Provide the [X, Y] coordinate of the cell's center where the given text is located.  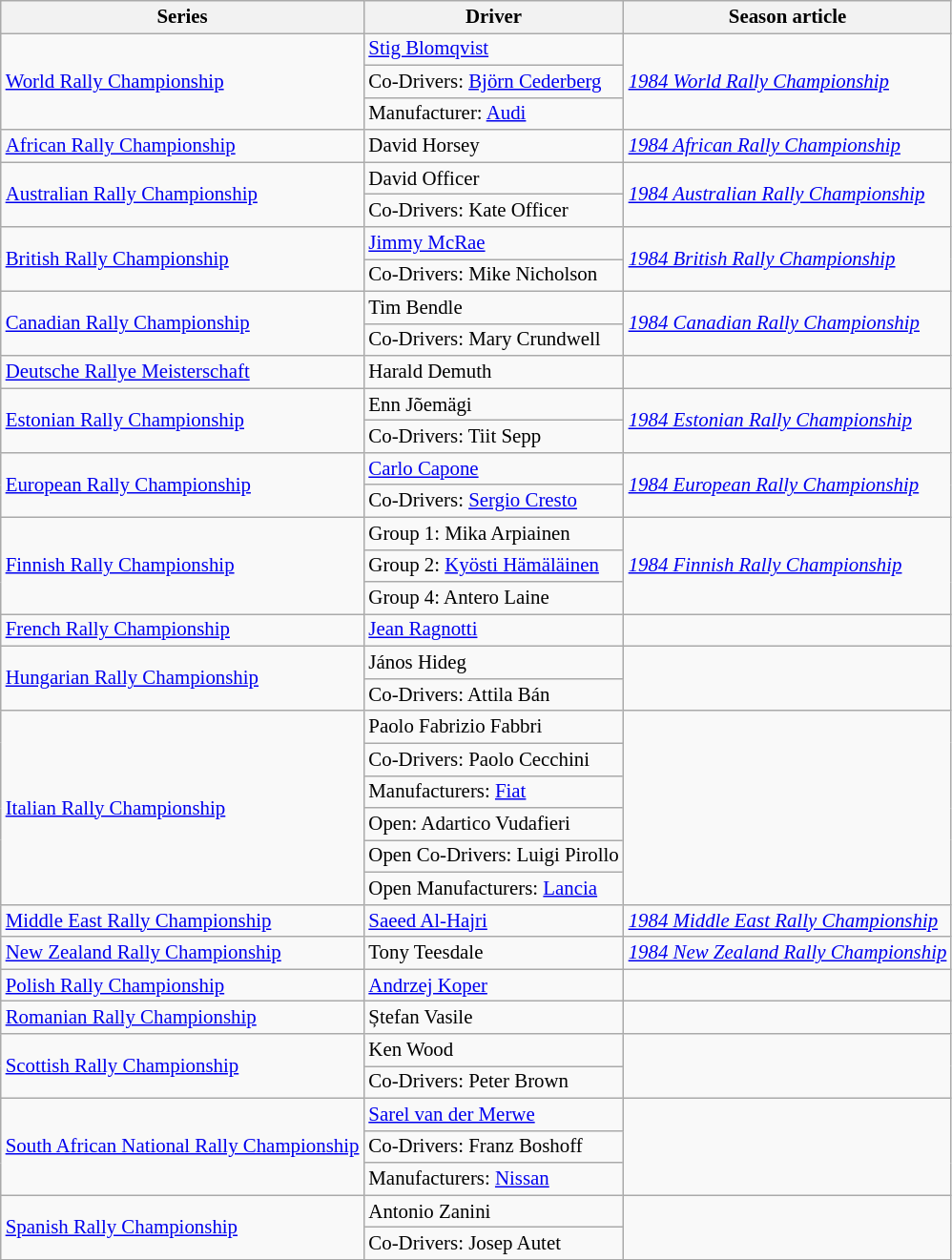
Spanish Rally Championship [183, 1228]
Open Manufacturers: Lancia [493, 888]
1984 British Rally Championship [788, 259]
French Rally Championship [183, 630]
South African National Rally Championship [183, 1146]
Group 1: Mika Arpiainen [493, 533]
Paolo Fabrizio Fabbri [493, 727]
Estonian Rally Championship [183, 421]
European Rally Championship [183, 485]
Co-Drivers: Sergio Cresto [493, 501]
Series [183, 17]
Ken Wood [493, 1050]
Co-Drivers: Paolo Cecchini [493, 759]
Co-Drivers: Tiit Sepp [493, 437]
Jean Ragnotti [493, 630]
Jimmy McRae [493, 243]
Co-Drivers: Mary Crundwell [493, 340]
David Officer [493, 178]
Scottish Rally Championship [183, 1066]
Manufacturers: Fiat [493, 792]
Sarel van der Merwe [493, 1114]
Canadian Rally Championship [183, 323]
Co-Drivers: Mike Nicholson [493, 275]
1984 World Rally Championship [788, 81]
1984 European Rally Championship [788, 485]
Enn Jõemägi [493, 404]
1984 Estonian Rally Championship [788, 421]
Finnish Rally Championship [183, 566]
Andrzej Koper [493, 985]
János Hideg [493, 663]
Tim Bendle [493, 307]
Group 4: Antero Laine [493, 598]
Stig Blomqvist [493, 49]
Deutsche Rallye Meisterschaft [183, 372]
Saeed Al-Hajri [493, 920]
Co-Drivers: Björn Cederberg [493, 81]
Ștefan Vasile [493, 1018]
African Rally Championship [183, 146]
Co-Drivers: Kate Officer [493, 211]
Harald Demuth [493, 372]
Tony Teesdale [493, 953]
Middle East Rally Championship [183, 920]
Group 2: Kyösti Hämäläinen [493, 566]
Co-Drivers: Attila Bán [493, 694]
1984 New Zealand Rally Championship [788, 953]
Carlo Capone [493, 468]
1984 Australian Rally Championship [788, 195]
Polish Rally Championship [183, 985]
British Rally Championship [183, 259]
Driver [493, 17]
1984 Middle East Rally Championship [788, 920]
Australian Rally Championship [183, 195]
New Zealand Rally Championship [183, 953]
Italian Rally Championship [183, 807]
David Horsey [493, 146]
Co-Drivers: Franz Boshoff [493, 1146]
Season article [788, 17]
Hungarian Rally Championship [183, 679]
Co-Drivers: Peter Brown [493, 1083]
1984 African Rally Championship [788, 146]
Co-Drivers: Josep Autet [493, 1244]
World Rally Championship [183, 81]
Open Co-Drivers: Luigi Pirollo [493, 857]
1984 Finnish Rally Championship [788, 566]
Manufacturer: Audi [493, 114]
1984 Canadian Rally Championship [788, 323]
Open: Adartico Vudafieri [493, 824]
Antonio Zanini [493, 1211]
Manufacturers: Nissan [493, 1179]
Romanian Rally Championship [183, 1018]
